Find where the given text appears and provide that cell's center as (X, Y) coordinate. 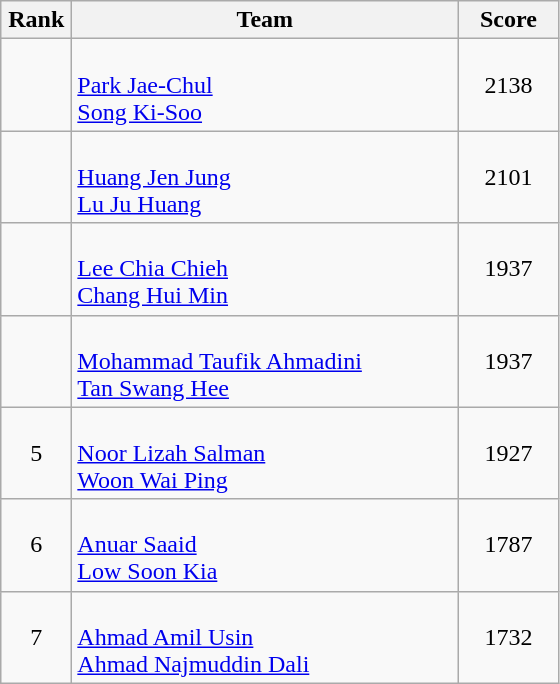
Park Jae-ChulSong Ki-Soo (265, 85)
2138 (508, 85)
1927 (508, 453)
Noor Lizah SalmanWoon Wai Ping (265, 453)
6 (36, 545)
Mohammad Taufik AhmadiniTan Swang Hee (265, 361)
Anuar SaaidLow Soon Kia (265, 545)
Rank (36, 20)
2101 (508, 177)
Ahmad Amil UsinAhmad Najmuddin Dali (265, 637)
Team (265, 20)
5 (36, 453)
7 (36, 637)
1732 (508, 637)
1787 (508, 545)
Huang Jen JungLu Ju Huang (265, 177)
Lee Chia ChiehChang Hui Min (265, 269)
Score (508, 20)
